Return the [x, y] coordinate for the center point of the cell that contains the specified text.  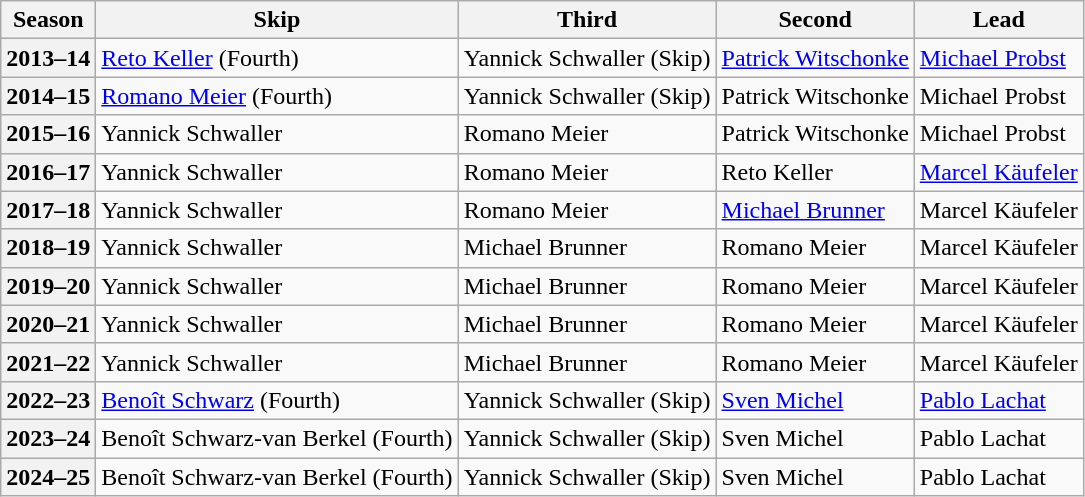
2015–16 [48, 134]
2021–22 [48, 362]
Lead [998, 20]
Third [587, 20]
2017–18 [48, 210]
2016–17 [48, 172]
2013–14 [48, 58]
Reto Keller (Fourth) [277, 58]
Season [48, 20]
Skip [277, 20]
Benoît Schwarz (Fourth) [277, 400]
2020–21 [48, 324]
2018–19 [48, 248]
2024–25 [48, 477]
2023–24 [48, 438]
Reto Keller [815, 172]
2014–15 [48, 96]
2019–20 [48, 286]
Romano Meier (Fourth) [277, 96]
2022–23 [48, 400]
Second [815, 20]
